Output the (X, Y) coordinate of the center of the cell containing the given text.  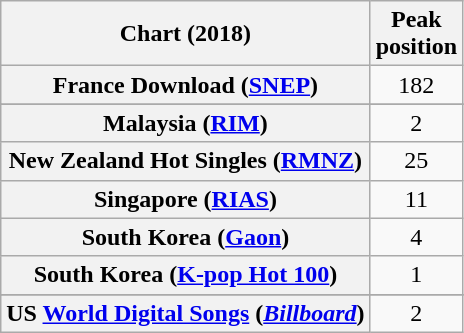
4 (416, 237)
Malaysia (RIM) (186, 123)
Peak position (416, 34)
Singapore (RIAS) (186, 199)
1 (416, 275)
South Korea (Gaon) (186, 237)
France Download (SNEP) (186, 85)
South Korea (K-pop Hot 100) (186, 275)
US World Digital Songs (Billboard) (186, 313)
11 (416, 199)
New Zealand Hot Singles (RMNZ) (186, 161)
182 (416, 85)
Chart (2018) (186, 34)
25 (416, 161)
